Identify which cell holds the provided text, then report its [x, y] central coordinate. 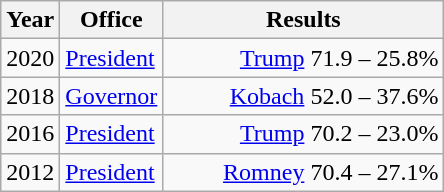
Trump 70.2 – 23.0% [304, 134]
Romney 70.4 – 27.1% [304, 172]
Office [112, 20]
2018 [30, 96]
2020 [30, 58]
Governor [112, 96]
2016 [30, 134]
Year [30, 20]
Kobach 52.0 – 37.6% [304, 96]
Results [304, 20]
2012 [30, 172]
Trump 71.9 – 25.8% [304, 58]
